Search for the cell housing the specified text and yield its [x, y] center coordinate. 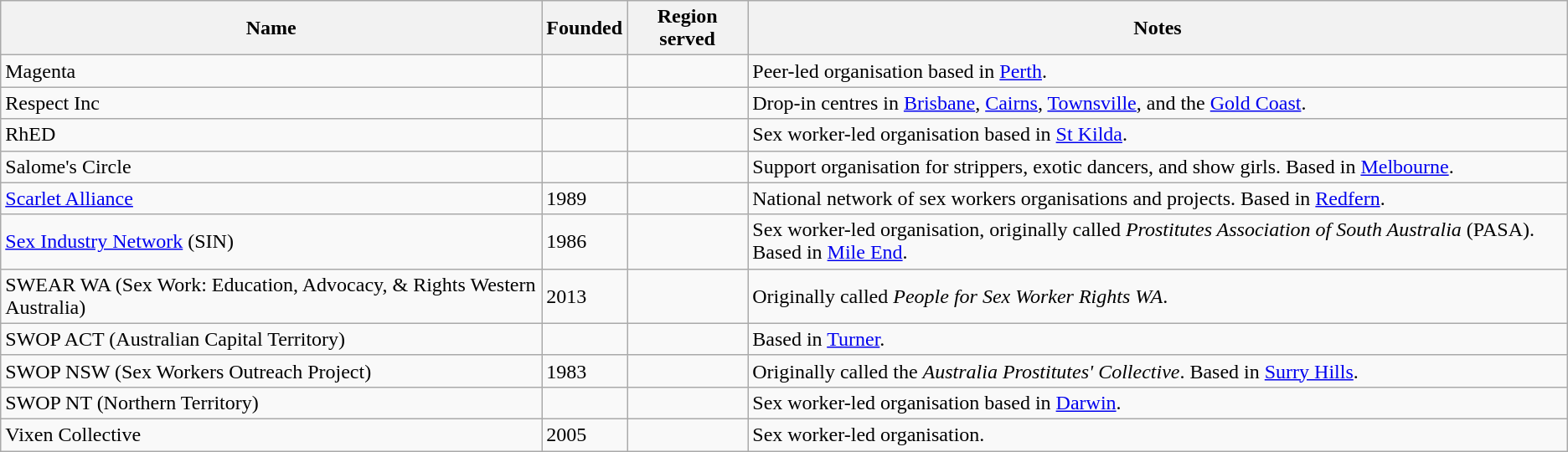
SWOP NSW (Sex Workers Outreach Project) [271, 371]
1986 [585, 241]
Support organisation for strippers, exotic dancers, and show girls. Based in Melbourne. [1158, 167]
Notes [1158, 28]
Magenta [271, 71]
2013 [585, 296]
Originally called the Australia Prostitutes' Collective. Based in Surry Hills. [1158, 371]
1983 [585, 371]
1989 [585, 198]
Based in Turner. [1158, 339]
Founded [585, 28]
Sex worker-led organisation based in Darwin. [1158, 403]
Vixen Collective [271, 434]
Sex worker-led organisation, originally called Prostitutes Association of South Australia (PASA). Based in Mile End. [1158, 241]
Sex Industry Network (SIN) [271, 241]
Drop-in centres in Brisbane, Cairns, Townsville, and the Gold Coast. [1158, 103]
National network of sex workers organisations and projects. Based in Redfern. [1158, 198]
Sex worker-led organisation based in St Kilda. [1158, 135]
SWEAR WA (Sex Work: Education, Advocacy, & Rights Western Australia) [271, 296]
SWOP ACT (Australian Capital Territory) [271, 339]
SWOP NT (Northern Territory) [271, 403]
Originally called People for Sex Worker Rights WA. [1158, 296]
Respect Inc [271, 103]
Region served [688, 28]
Sex worker-led organisation. [1158, 434]
Name [271, 28]
Scarlet Alliance [271, 198]
RhED [271, 135]
Peer-led organisation based in Perth. [1158, 71]
Salome's Circle [271, 167]
2005 [585, 434]
